Search for the cell housing the specified text and yield its (X, Y) center coordinate. 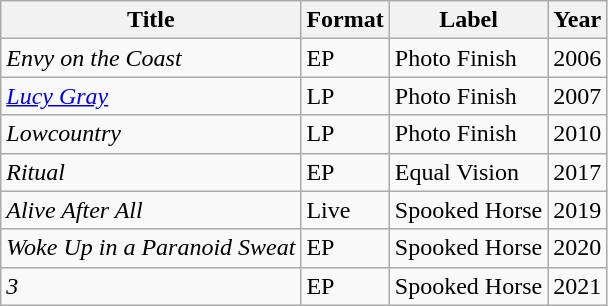
2017 (578, 172)
Alive After All (151, 210)
Woke Up in a Paranoid Sweat (151, 248)
Label (468, 20)
2019 (578, 210)
Title (151, 20)
Year (578, 20)
2006 (578, 58)
2007 (578, 96)
Lowcountry (151, 134)
Equal Vision (468, 172)
2010 (578, 134)
Ritual (151, 172)
2020 (578, 248)
Format (345, 20)
Envy on the Coast (151, 58)
Lucy Gray (151, 96)
2021 (578, 286)
Live (345, 210)
3 (151, 286)
